From the cell containing the given text, extract its center point as (X, Y) coordinate. 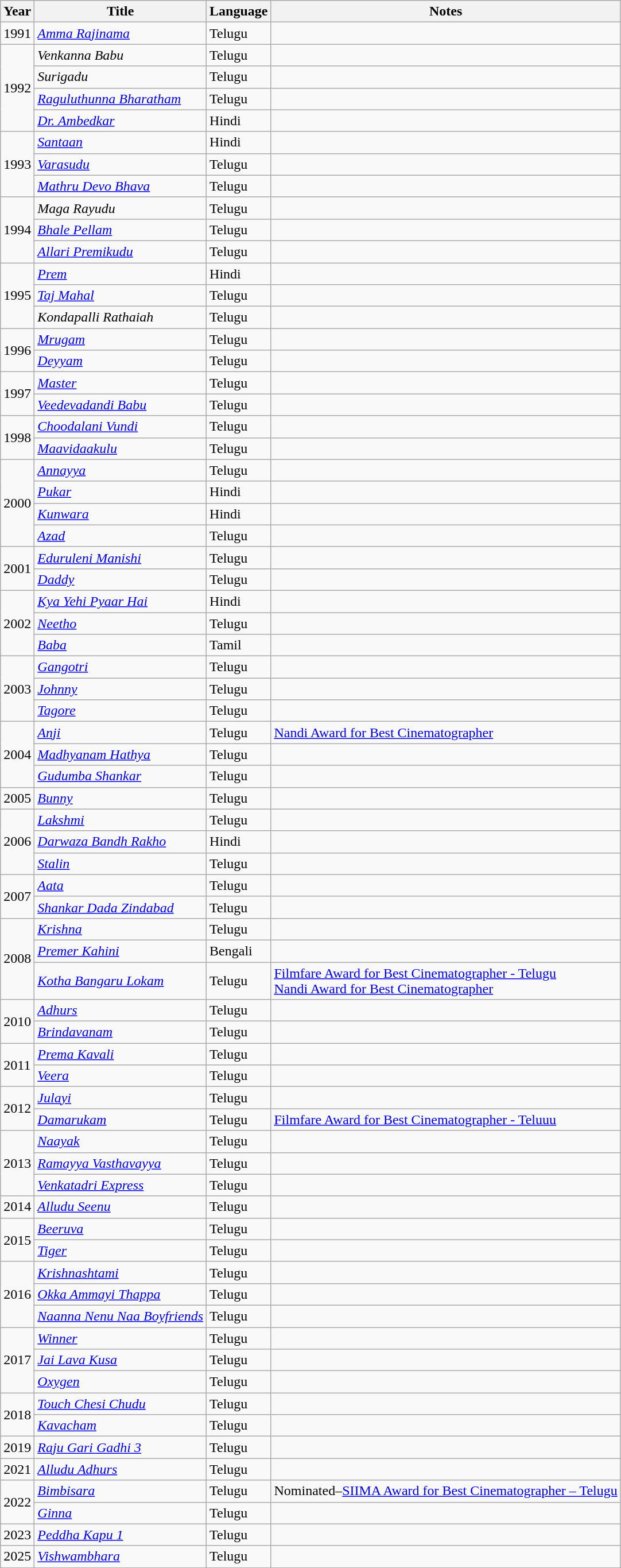
2018 (17, 1415)
Year (17, 11)
Damarukam (121, 1120)
Allari Premikudu (121, 251)
2014 (17, 1207)
2015 (17, 1240)
Darwaza Bandh Rakho (121, 842)
Mrugam (121, 339)
2005 (17, 798)
Maga Rayudu (121, 208)
Amma Rajinama (121, 33)
Bimbisara (121, 1491)
2002 (17, 623)
Vishwambhara (121, 1557)
Premer Kahini (121, 951)
Language (239, 11)
Oxygen (121, 1382)
Notes (445, 11)
Varasudu (121, 164)
Title (121, 11)
Bengali (239, 951)
Tagore (121, 711)
Beeruva (121, 1229)
2022 (17, 1502)
1996 (17, 350)
Annayya (121, 470)
Gudumba Shankar (121, 776)
2016 (17, 1294)
Azad (121, 536)
Bhale Pellam (121, 230)
Stalin (121, 864)
Tamil (239, 645)
Prema Kavali (121, 1054)
Kondapalli Rathaiah (121, 318)
Raju Gari Gadhi 3 (121, 1447)
1997 (17, 394)
Maavidaakulu (121, 448)
Ramayya Vasthavayya (121, 1163)
1993 (17, 164)
Raguluthunna Bharatham (121, 99)
Taj Mahal (121, 296)
Shankar Dada Zindabad (121, 907)
Filmfare Award for Best Cinematographer - TeluguNandi Award for Best Cinematographer (445, 981)
Neetho (121, 623)
Krishnashtami (121, 1272)
1992 (17, 88)
Anji (121, 733)
Kunwara (121, 514)
Alludu Adhurs (121, 1469)
Filmfare Award for Best Cinematographer - Teluuu (445, 1120)
2013 (17, 1163)
2006 (17, 842)
Krishna (121, 929)
Jai Lava Kusa (121, 1360)
Julayi (121, 1098)
Eduruleni Manishi (121, 557)
Kotha Bangaru Lokam (121, 981)
Surigadu (121, 77)
Veera (121, 1076)
Kavacham (121, 1426)
Pukar (121, 492)
2003 (17, 689)
Peddha Kapu 1 (121, 1535)
Johnny (121, 689)
Master (121, 383)
2000 (17, 503)
Deyyam (121, 361)
Nandi Award for Best Cinematographer (445, 733)
2021 (17, 1469)
Okka Ammayi Thappa (121, 1294)
2001 (17, 568)
2007 (17, 896)
Dr. Ambedkar (121, 121)
Bunny (121, 798)
2010 (17, 1021)
Winner (121, 1338)
Gangotri (121, 667)
1995 (17, 296)
Ginna (121, 1513)
Naanna Nenu Naa Boyfriends (121, 1316)
Naayak (121, 1141)
Kya Yehi Pyaar Hai (121, 601)
Lakshmi (121, 820)
Venkatadri Express (121, 1185)
Adhurs (121, 1011)
Baba (121, 645)
2004 (17, 754)
Alludu Seenu (121, 1207)
Tiger (121, 1250)
2011 (17, 1065)
1998 (17, 438)
Aata (121, 885)
1991 (17, 33)
Touch Chesi Chudu (121, 1404)
2012 (17, 1109)
Nominated–SIIMA Award for Best Cinematographer – Telugu (445, 1491)
2017 (17, 1360)
Venkanna Babu (121, 55)
Prem (121, 274)
1994 (17, 230)
2025 (17, 1557)
2023 (17, 1535)
Veedevadandi Babu (121, 405)
2008 (17, 959)
Mathru Devo Bhava (121, 186)
2019 (17, 1447)
Choodalani Vundi (121, 427)
Santaan (121, 142)
Madhyanam Hathya (121, 754)
Daddy (121, 579)
Brindavanam (121, 1032)
